Extract the [X, Y] coordinate from the center of the cell holding the provided text.  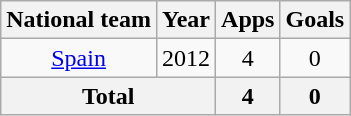
Spain [79, 58]
Year [186, 20]
National team [79, 20]
Apps [248, 20]
2012 [186, 58]
Goals [315, 20]
Total [108, 96]
